Find where the given text appears and provide that cell's center as [x, y] coordinate. 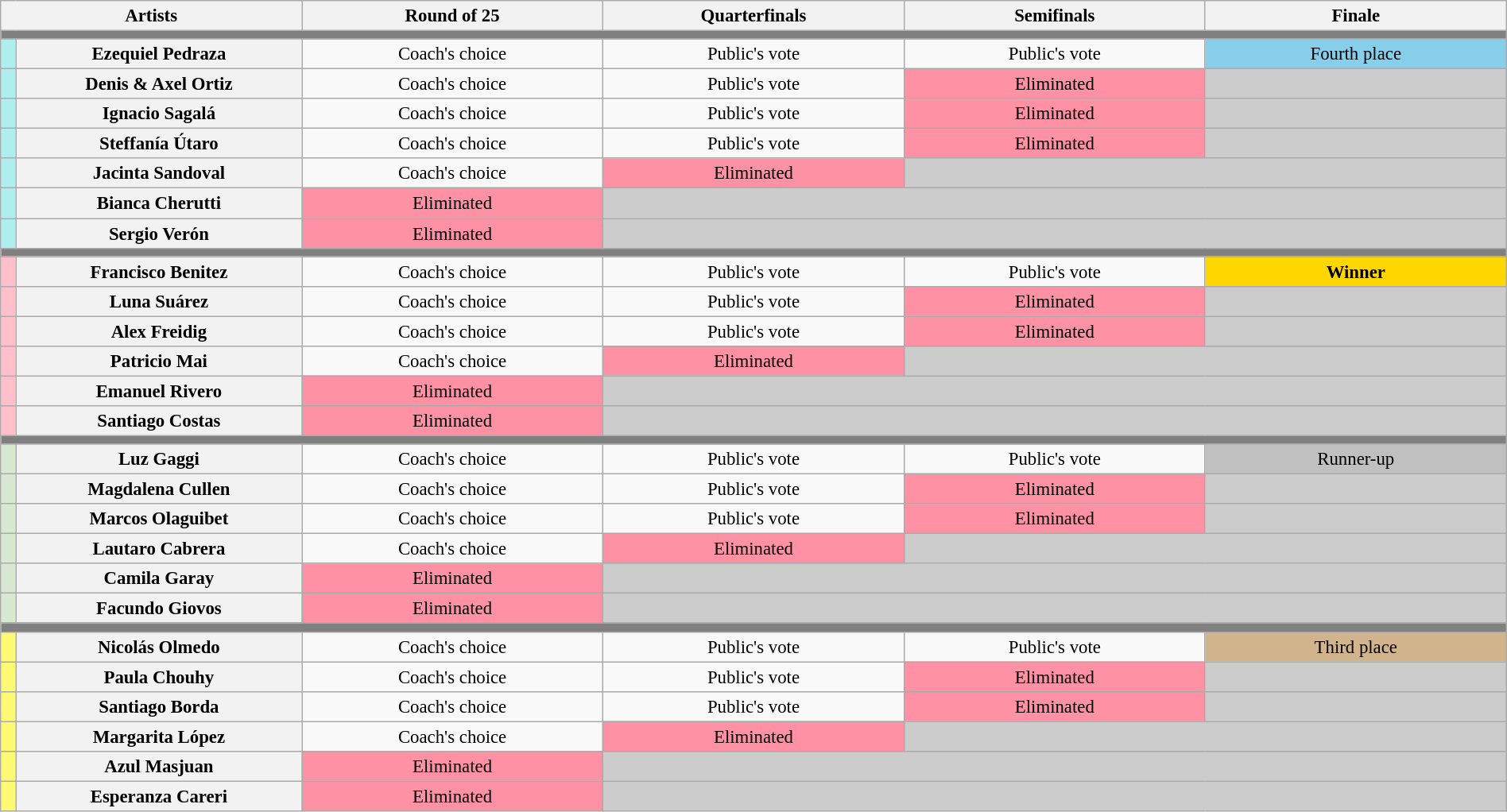
Marcos Olaguibet [159, 519]
Margarita López [159, 737]
Francisco Benitez [159, 272]
Winner [1356, 272]
Camila Garay [159, 578]
Facundo Giovos [159, 609]
Esperanza Careri [159, 796]
Luz Gaggi [159, 459]
Runner-up [1356, 459]
Bianca Cherutti [159, 203]
Azul Masjuan [159, 767]
Semifinals [1054, 16]
Alex Freidig [159, 331]
Santiago Costas [159, 421]
Jacinta Sandoval [159, 174]
Ignacio Sagalá [159, 114]
Denis & Axel Ortiz [159, 84]
Nicolás Olmedo [159, 647]
Steffanía Útaro [159, 144]
Artists [151, 16]
Lautaro Cabrera [159, 549]
Quarterfinals [753, 16]
Round of 25 [453, 16]
Luna Suárez [159, 301]
Santiago Borda [159, 706]
Emanuel Rivero [159, 391]
Patricio Mai [159, 362]
Magdalena Cullen [159, 489]
Finale [1356, 16]
Third place [1356, 647]
Ezequiel Pedraza [159, 54]
Fourth place [1356, 54]
Sergio Verón [159, 234]
Paula Chouhy [159, 677]
